For the text-containing cell, return its midpoint in (x, y) coordinate format. 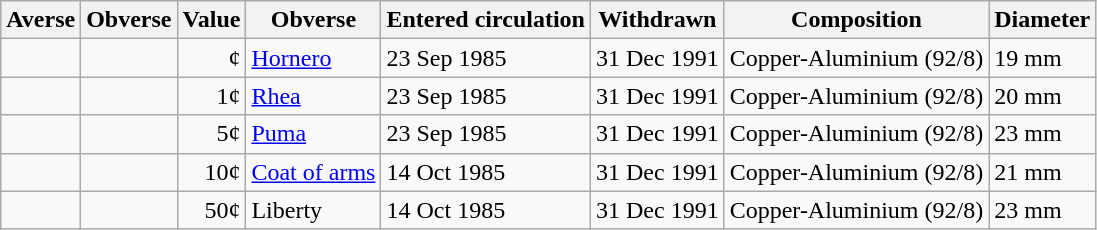
¢ (212, 58)
Coat of arms (314, 172)
Composition (856, 20)
21 mm (1042, 172)
Diameter (1042, 20)
50¢ (212, 210)
Averse (41, 20)
10¢ (212, 172)
19 mm (1042, 58)
Value (212, 20)
Puma (314, 134)
Hornero (314, 58)
Rhea (314, 96)
Withdrawn (657, 20)
Liberty (314, 210)
1¢ (212, 96)
5¢ (212, 134)
Entered circulation (486, 20)
20 mm (1042, 96)
